Detect which cell encompasses the target text, then output its [X, Y] center coordinate. 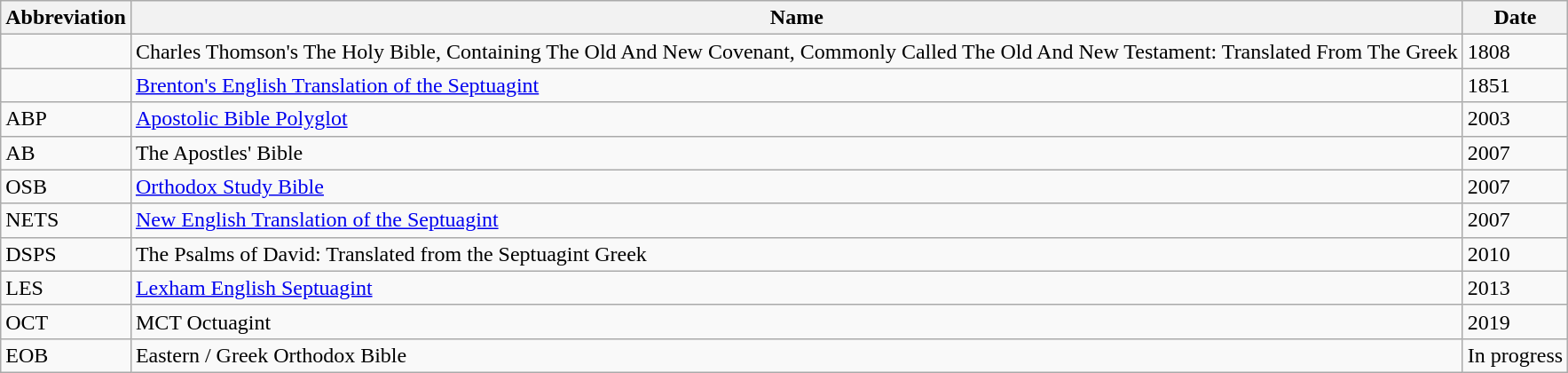
AB [66, 153]
Eastern / Greek Orthodox Bible [797, 355]
Lexham English Septuagint [797, 288]
In progress [1515, 355]
OSB [66, 186]
ABP [66, 119]
MCT Octuagint [797, 321]
1808 [1515, 52]
LES [66, 288]
EOB [66, 355]
NETS [66, 220]
2019 [1515, 321]
2013 [1515, 288]
Date [1515, 18]
OCT [66, 321]
DSPS [66, 254]
Name [797, 18]
Abbreviation [66, 18]
Brenton's English Translation of the Septuagint [797, 85]
The Apostles' Bible [797, 153]
Charles Thomson's The Holy Bible, Containing The Old And New Covenant, Commonly Called The Old And New Testament: Translated From The Greek [797, 52]
2010 [1515, 254]
The Psalms of David: Translated from the Septuagint Greek [797, 254]
1851 [1515, 85]
New English Translation of the Septuagint [797, 220]
Orthodox Study Bible [797, 186]
Apostolic Bible Polyglot [797, 119]
2003 [1515, 119]
